Return the [X, Y] coordinate for the center point of the cell that contains the specified text.  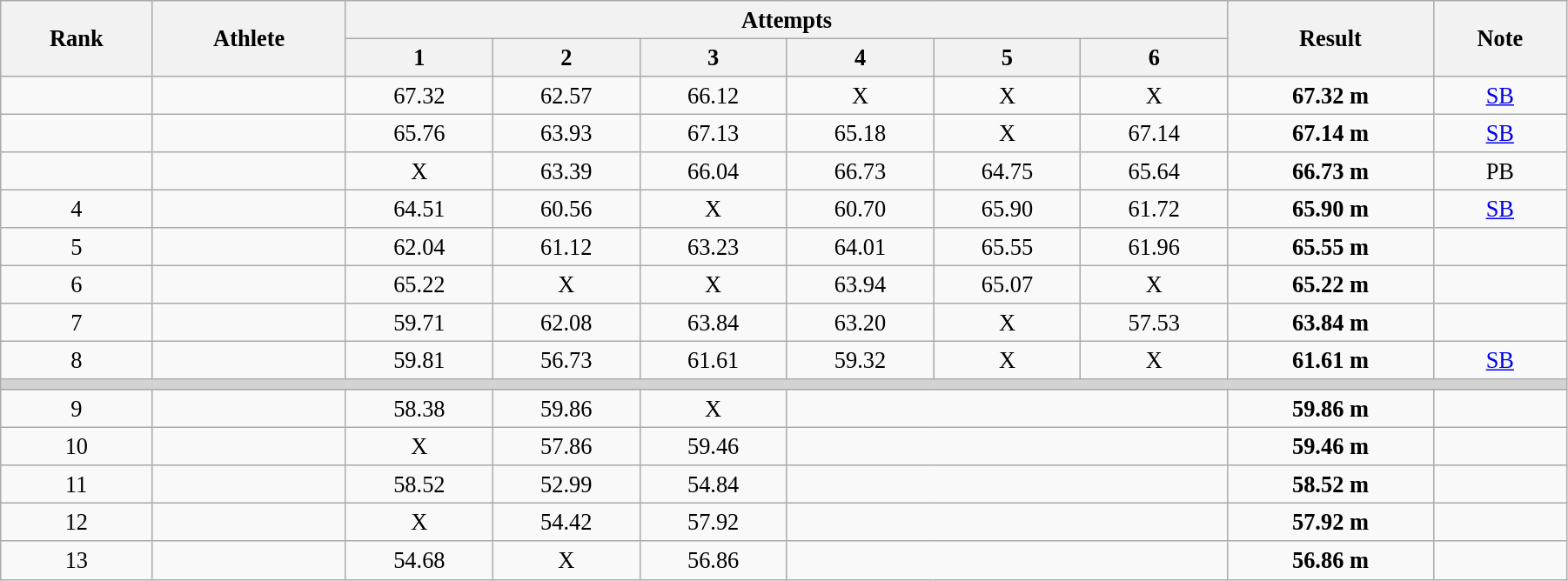
54.84 [714, 484]
Attempts [787, 19]
59.32 [860, 360]
54.42 [566, 522]
59.81 [419, 360]
61.96 [1154, 247]
59.86 [566, 409]
67.32 m [1330, 95]
56.86 m [1330, 560]
65.76 [419, 133]
63.20 [860, 323]
65.18 [860, 133]
52.99 [566, 484]
60.56 [566, 209]
12 [77, 522]
66.12 [714, 95]
PB [1500, 171]
3 [714, 57]
61.12 [566, 247]
64.01 [860, 247]
63.84 [714, 323]
58.52 [419, 484]
Result [1330, 38]
10 [77, 446]
7 [77, 323]
Note [1500, 38]
65.07 [1008, 284]
Athlete [249, 38]
65.22 [419, 284]
65.55 [1008, 247]
65.22 m [1330, 284]
60.70 [860, 209]
62.04 [419, 247]
59.46 m [1330, 446]
9 [77, 409]
61.72 [1154, 209]
59.46 [714, 446]
57.86 [566, 446]
63.94 [860, 284]
57.92 m [1330, 522]
66.04 [714, 171]
64.75 [1008, 171]
62.57 [566, 95]
61.61 [714, 360]
59.86 m [1330, 409]
63.39 [566, 171]
64.51 [419, 209]
67.14 [1154, 133]
54.68 [419, 560]
56.73 [566, 360]
65.90 [1008, 209]
57.53 [1154, 323]
63.84 m [1330, 323]
66.73 [860, 171]
56.86 [714, 560]
63.23 [714, 247]
62.08 [566, 323]
57.92 [714, 522]
66.73 m [1330, 171]
67.32 [419, 95]
8 [77, 360]
1 [419, 57]
65.55 m [1330, 247]
65.64 [1154, 171]
2 [566, 57]
11 [77, 484]
67.13 [714, 133]
58.38 [419, 409]
67.14 m [1330, 133]
63.93 [566, 133]
65.90 m [1330, 209]
61.61 m [1330, 360]
13 [77, 560]
58.52 m [1330, 484]
59.71 [419, 323]
Rank [77, 38]
